Extract the [x, y] coordinate from the center of the cell holding the provided text.  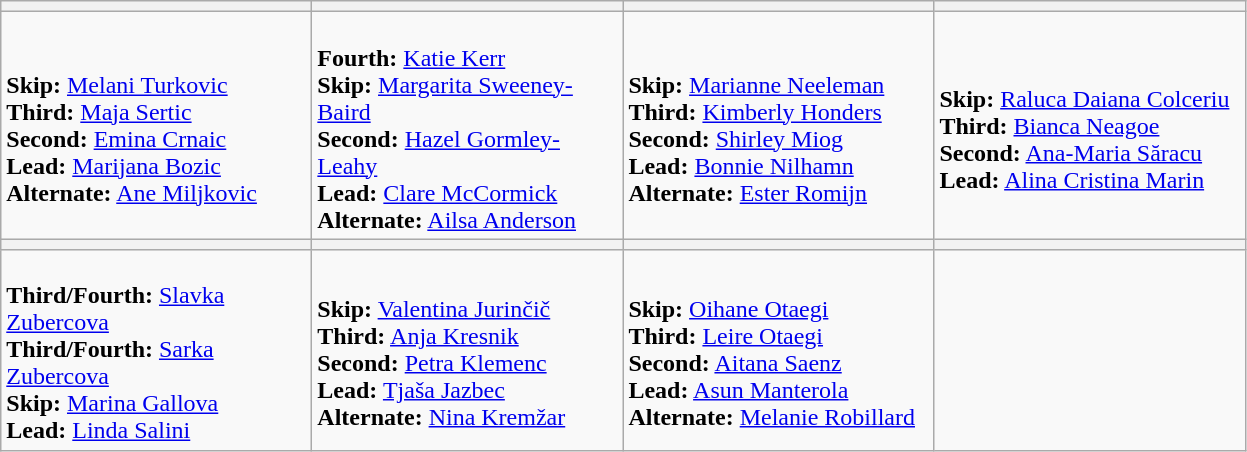
Skip: Melani Turkovic Third: Maja Sertic Second: Emina Crnaic Lead: Marijana Bozic Alternate: Ane Miljkovic [156, 126]
Skip: Marianne Neeleman Third: Kimberly Honders Second: Shirley Miog Lead: Bonnie Nilhamn Alternate: Ester Romijn [778, 126]
Skip: Valentina Jurinčič Third: Anja Kresnik Second: Petra Klemenc Lead: Tjaša Jazbec Alternate: Nina Kremžar [468, 350]
Fourth: Katie Kerr Skip: Margarita Sweeney-Baird Second: Hazel Gormley-Leahy Lead: Clare McCormick Alternate: Ailsa Anderson [468, 126]
Skip: Raluca Daiana Colceriu Third: Bianca Neagoe Second: Ana-Maria Săracu Lead: Alina Cristina Marin [1090, 126]
Skip: Oihane Otaegi Third: Leire Otaegi Second: Aitana Saenz Lead: Asun Manterola Alternate: Melanie Robillard [778, 350]
Third/Fourth: Slavka Zubercova Third/Fourth: Sarka Zubercova Skip: Marina Gallova Lead: Linda Salini [156, 350]
